Locate the cell with the specified text and output its [x, y] center coordinate. 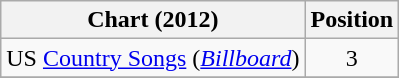
Position [352, 20]
3 [352, 58]
Chart (2012) [153, 20]
US Country Songs (Billboard) [153, 58]
